Locate the cell with the specified text and output its [X, Y] center coordinate. 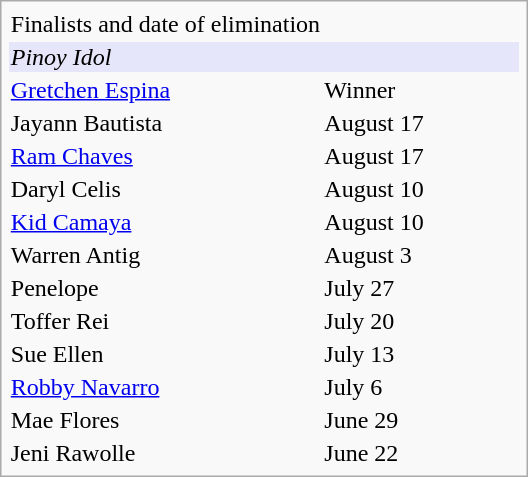
Finalists and date of elimination [264, 24]
Jayann Bautista [164, 123]
Mae Flores [164, 420]
Winner [421, 90]
Penelope [164, 288]
July 20 [421, 321]
Daryl Celis [164, 189]
Gretchen Espina [164, 90]
Sue Ellen [164, 354]
Jeni Rawolle [164, 453]
July 6 [421, 387]
Kid Camaya [164, 222]
Pinoy Idol [264, 57]
Warren Antig [164, 255]
Toffer Rei [164, 321]
June 29 [421, 420]
July 13 [421, 354]
June 22 [421, 453]
August 3 [421, 255]
July 27 [421, 288]
Robby Navarro [164, 387]
Ram Chaves [164, 156]
